Detect which cell encompasses the target text, then output its (X, Y) center coordinate. 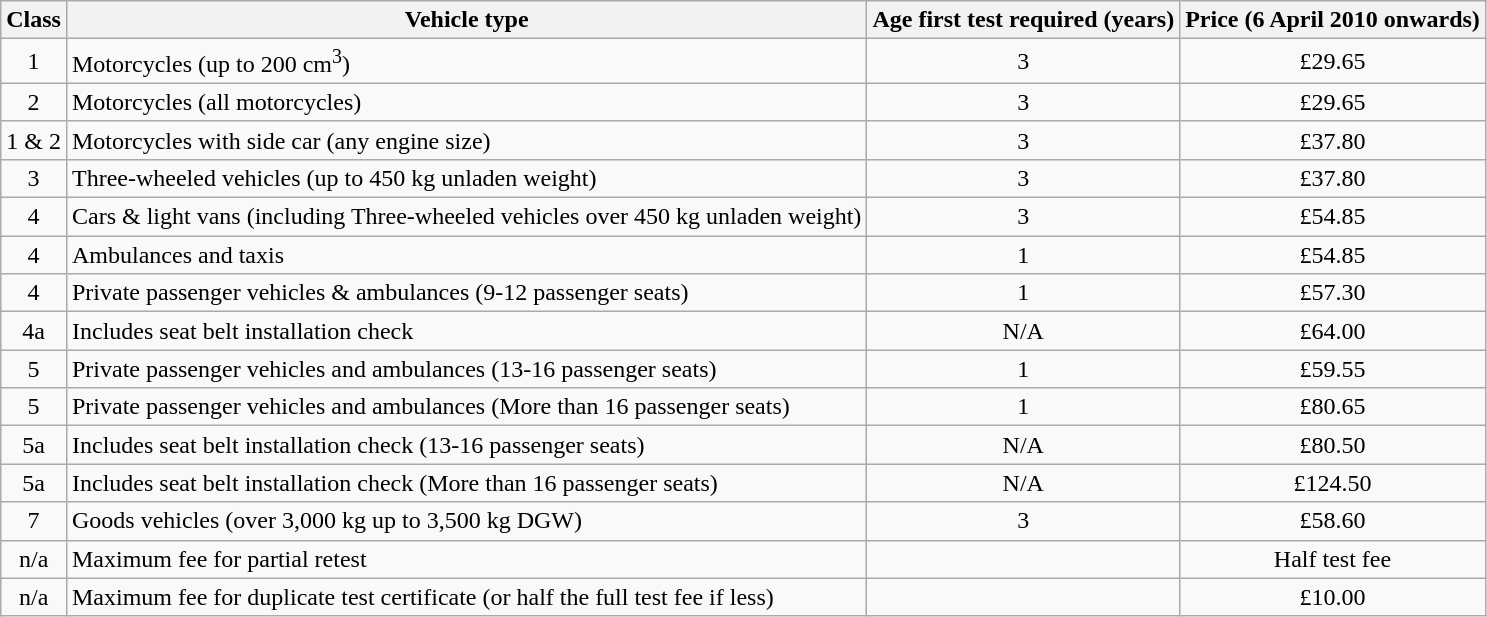
Vehicle type (466, 20)
Maximum fee for duplicate test certificate (or half the full test fee if less) (466, 597)
£80.50 (1333, 445)
Age first test required (years) (1024, 20)
Includes seat belt installation check (More than 16 passenger seats) (466, 483)
Price (6 April 2010 onwards) (1333, 20)
4a (34, 331)
Cars & light vans (including Three-wheeled vehicles over 450 kg unladen weight) (466, 217)
Private passenger vehicles and ambulances (13-16 passenger seats) (466, 369)
7 (34, 521)
Class (34, 20)
Motorcycles (up to 200 cm3) (466, 62)
Private passenger vehicles & ambulances (9-12 passenger seats) (466, 293)
Goods vehicles (over 3,000 kg up to 3,500 kg DGW) (466, 521)
Includes seat belt installation check (466, 331)
Maximum fee for partial retest (466, 559)
Includes seat belt installation check (13-16 passenger seats) (466, 445)
£10.00 (1333, 597)
Three-wheeled vehicles (up to 450 kg unladen weight) (466, 178)
Half test fee (1333, 559)
£64.00 (1333, 331)
Motorcycles (all motorcycles) (466, 102)
£59.55 (1333, 369)
1 & 2 (34, 140)
2 (34, 102)
Ambulances and taxis (466, 255)
Private passenger vehicles and ambulances (More than 16 passenger seats) (466, 407)
£80.65 (1333, 407)
Motorcycles with side car (any engine size) (466, 140)
£58.60 (1333, 521)
£57.30 (1333, 293)
£124.50 (1333, 483)
